Determine the [x, y] coordinate at the center of the cell enclosing the given text.  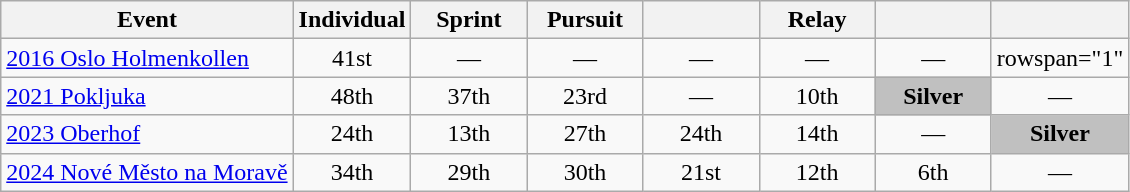
27th [585, 134]
Event [147, 20]
Relay [817, 20]
21st [701, 172]
10th [817, 96]
6th [933, 172]
13th [469, 134]
34th [352, 172]
Sprint [469, 20]
12th [817, 172]
37th [469, 96]
41st [352, 58]
2023 Oberhof [147, 134]
2021 Pokljuka [147, 96]
30th [585, 172]
23rd [585, 96]
Pursuit [585, 20]
48th [352, 96]
2016 Oslo Holmenkollen [147, 58]
2024 Nové Město na Moravě [147, 172]
rowspan="1" [1060, 58]
Individual [352, 20]
29th [469, 172]
14th [817, 134]
